Find where the given text appears and provide that cell's center as (x, y) coordinate. 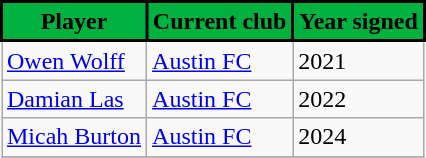
Current club (220, 22)
2024 (358, 137)
Owen Wolff (74, 60)
2021 (358, 60)
Damian Las (74, 99)
2022 (358, 99)
Micah Burton (74, 137)
Year signed (358, 22)
Player (74, 22)
